Detect which cell encompasses the target text, then output its (X, Y) center coordinate. 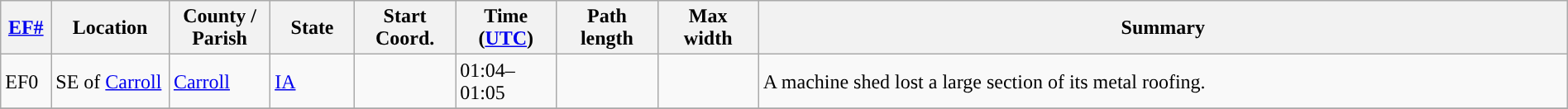
Time (UTC) (506, 28)
Start Coord. (404, 28)
IA (313, 81)
Carroll (219, 81)
State (313, 28)
Summary (1163, 28)
SE of Carroll (111, 81)
Path length (607, 28)
EF0 (26, 81)
EF# (26, 28)
A machine shed lost a large section of its metal roofing. (1163, 81)
Location (111, 28)
01:04–01:05 (506, 81)
County / Parish (219, 28)
Max width (708, 28)
